Scan for the cell matching the given text and deliver its (x, y) coordinate at center. 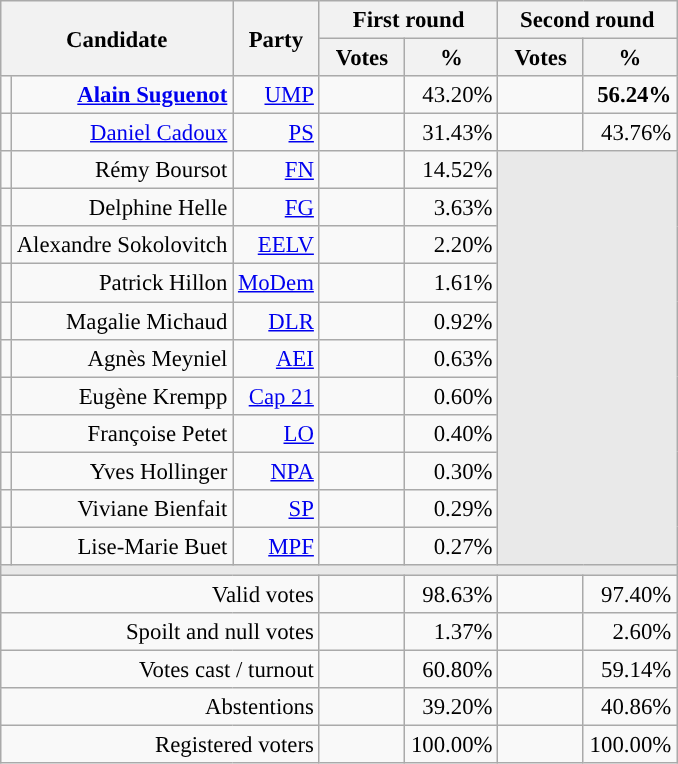
0.30% (452, 471)
14.52% (452, 170)
60.80% (452, 670)
Rémy Boursot (122, 170)
Second round (588, 20)
MPF (276, 546)
31.43% (452, 133)
1.61% (452, 283)
AEI (276, 358)
40.86% (630, 707)
UMP (276, 95)
First round (408, 20)
Valid votes (160, 594)
LO (276, 433)
Spoilt and null votes (160, 632)
Agnès Meyniel (122, 358)
0.63% (452, 358)
SP (276, 509)
Cap 21 (276, 396)
NPA (276, 471)
3.63% (452, 208)
2.20% (452, 245)
39.20% (452, 707)
59.14% (630, 670)
Alexandre Sokolovitch (122, 245)
Alain Suguenot (122, 95)
Daniel Cadoux (122, 133)
FG (276, 208)
Votes cast / turnout (160, 670)
Delphine Helle (122, 208)
FN (276, 170)
43.76% (630, 133)
Registered voters (160, 745)
Patrick Hillon (122, 283)
0.60% (452, 396)
0.29% (452, 509)
DLR (276, 321)
Party (276, 38)
Yves Hollinger (122, 471)
0.40% (452, 433)
0.92% (452, 321)
1.37% (452, 632)
PS (276, 133)
2.60% (630, 632)
EELV (276, 245)
56.24% (630, 95)
Magalie Michaud (122, 321)
43.20% (452, 95)
98.63% (452, 594)
Lise-Marie Buet (122, 546)
97.40% (630, 594)
0.27% (452, 546)
Candidate (117, 38)
Eugène Krempp (122, 396)
Abstentions (160, 707)
Françoise Petet (122, 433)
Viviane Bienfait (122, 509)
MoDem (276, 283)
